Detect which cell encompasses the target text, then output its [X, Y] center coordinate. 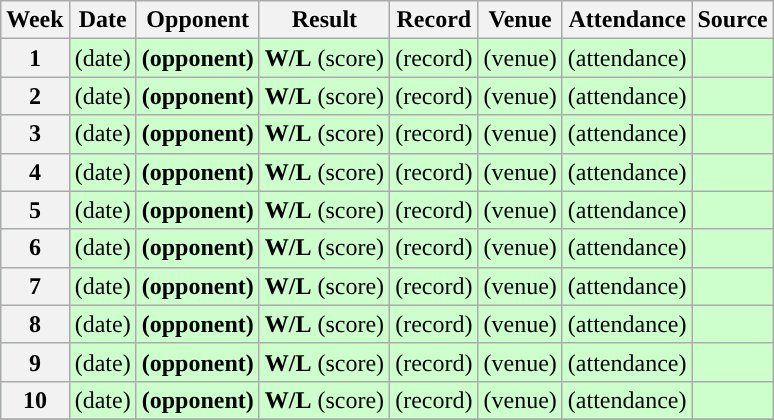
3 [35, 134]
4 [35, 172]
Date [102, 20]
Attendance [627, 20]
5 [35, 210]
Opponent [198, 20]
8 [35, 324]
Result [324, 20]
6 [35, 248]
7 [35, 286]
Source [732, 20]
Venue [520, 20]
9 [35, 362]
10 [35, 400]
Week [35, 20]
Record [434, 20]
2 [35, 96]
1 [35, 58]
